Extract the [x, y] coordinate from the center of the cell holding the provided text.  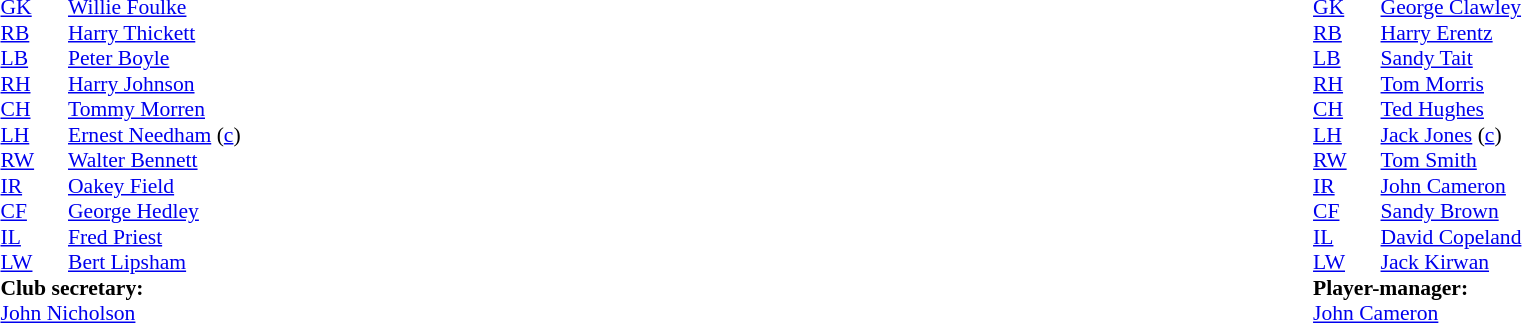
David Copeland [1452, 237]
Walter Bennett [154, 161]
Sandy Tait [1452, 59]
Bert Lipsham [154, 263]
Tom Morris [1452, 84]
John Cameron [1452, 186]
Club secretary: [120, 288]
Sandy Brown [1452, 211]
Tommy Morren [154, 109]
Fred Priest [154, 237]
Jack Jones (c) [1452, 135]
Harry Johnson [154, 84]
Harry Thickett [154, 33]
Oakey Field [154, 186]
Player-manager: [1417, 288]
Harry Erentz [1452, 33]
Tom Smith [1452, 161]
Peter Boyle [154, 59]
George Hedley [154, 211]
Ernest Needham (c) [154, 135]
Jack Kirwan [1452, 263]
Ted Hughes [1452, 109]
